Pinpoint the cell where the given text exists, returning its (x, y) midpoint coordinate. 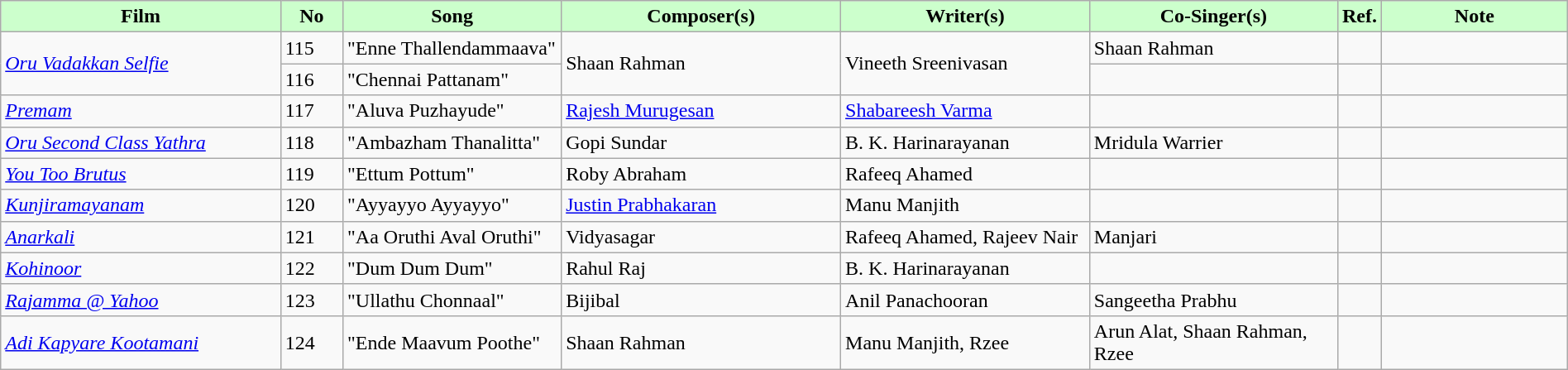
119 (311, 174)
117 (311, 111)
Oru Vadakkan Selfie (141, 64)
"Ullathu Chonnaal" (452, 300)
Gopi Sundar (701, 142)
Sangeetha Prabhu (1213, 300)
Oru Second Class Yathra (141, 142)
Shabareesh Varma (966, 111)
"Aa Oruthi Aval Oruthi" (452, 237)
Co-Singer(s) (1213, 17)
Song (452, 17)
Manu Manjith (966, 205)
"Enne Thallendammaava" (452, 48)
Film (141, 17)
Adi Kapyare Kootamani (141, 343)
Justin Prabhakaran (701, 205)
116 (311, 79)
Rafeeq Ahamed, Rajeev Nair (966, 237)
115 (311, 48)
Rajesh Murugesan (701, 111)
"Chennai Pattanam" (452, 79)
Composer(s) (701, 17)
Premam (141, 111)
Vineeth Sreenivasan (966, 64)
Rajamma @ Yahoo (141, 300)
120 (311, 205)
121 (311, 237)
118 (311, 142)
Manjari (1213, 237)
Rafeeq Ahamed (966, 174)
No (311, 17)
Anarkali (141, 237)
Anil Panachooran (966, 300)
Kohinoor (141, 268)
Arun Alat, Shaan Rahman, Rzee (1213, 343)
Note (1474, 17)
122 (311, 268)
Rahul Raj (701, 268)
Vidyasagar (701, 237)
"Aluva Puzhayude" (452, 111)
You Too Brutus (141, 174)
Bijibal (701, 300)
Writer(s) (966, 17)
123 (311, 300)
124 (311, 343)
Roby Abraham (701, 174)
Ref. (1360, 17)
Kunjiramayanam (141, 205)
"Ayyayyo Ayyayyo" (452, 205)
"Dum Dum Dum" (452, 268)
"Ambazham Thanalitta" (452, 142)
Manu Manjith, Rzee (966, 343)
"Ettum Pottum" (452, 174)
"Ende Maavum Poothe" (452, 343)
Mridula Warrier (1213, 142)
